Find where the given text appears and provide that cell's center as (X, Y) coordinate. 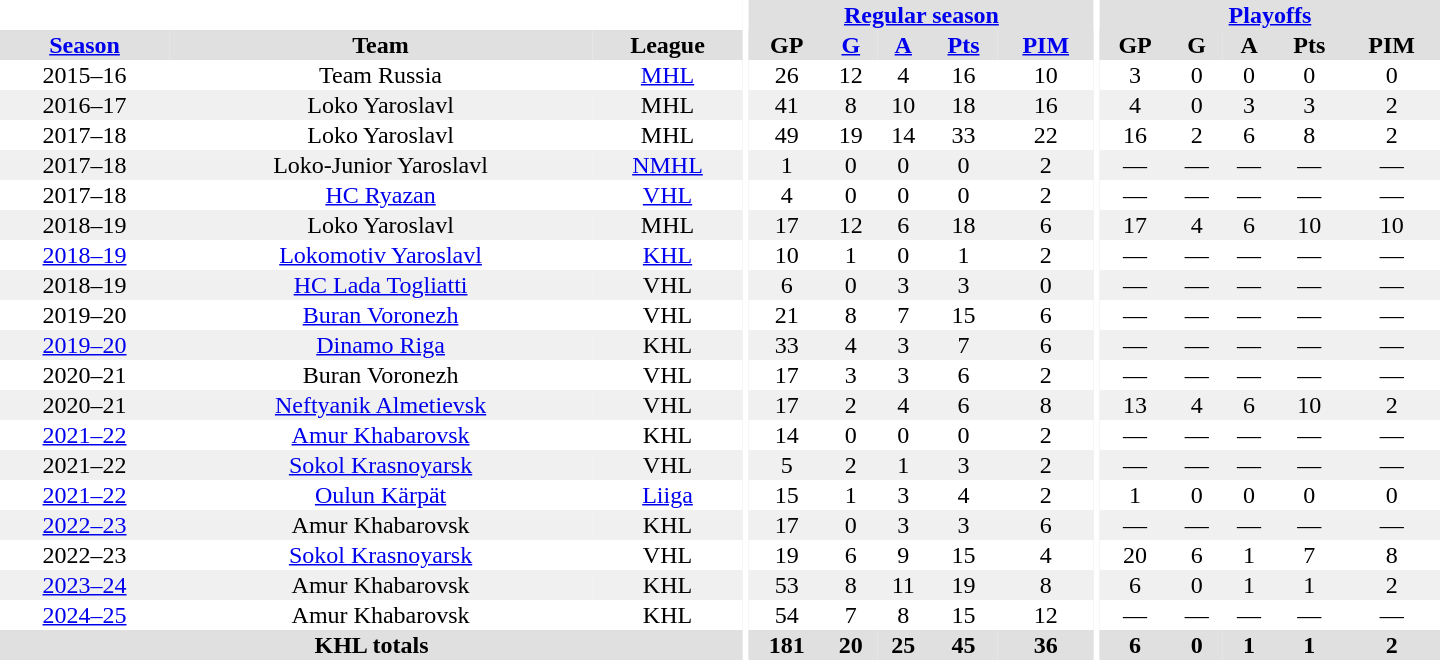
22 (1046, 135)
Season (84, 45)
NMHL (668, 165)
Oulun Kärpät (380, 495)
36 (1046, 645)
181 (787, 645)
Liiga (668, 495)
26 (787, 75)
KHL totals (372, 645)
21 (787, 315)
49 (787, 135)
11 (903, 585)
5 (787, 465)
13 (1136, 405)
54 (787, 615)
25 (903, 645)
Team (380, 45)
HC Ryazan (380, 195)
Regular season (922, 15)
Team Russia (380, 75)
HC Lada Togliatti (380, 285)
2023–24 (84, 585)
Lokomotiv Yaroslavl (380, 255)
2024–25 (84, 615)
41 (787, 105)
45 (963, 645)
Dinamo Riga (380, 345)
2015–16 (84, 75)
Neftyanik Almetievsk (380, 405)
League (668, 45)
Playoffs (1270, 15)
2016–17 (84, 105)
53 (787, 585)
9 (903, 555)
Loko-Junior Yaroslavl (380, 165)
